Pinpoint the cell where the given text exists, returning its (x, y) midpoint coordinate. 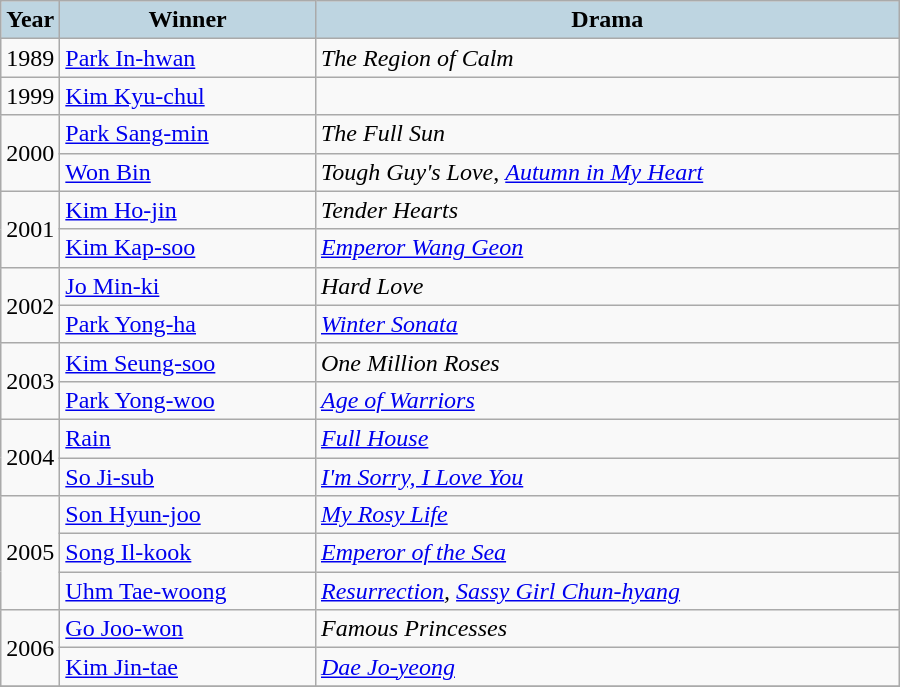
One Million Roses (607, 362)
Song Il-kook (188, 553)
Park Yong-ha (188, 324)
So Ji-sub (188, 477)
Kim Ho-jin (188, 210)
The Full Sun (607, 134)
2002 (30, 305)
Jo Min-ki (188, 286)
Son Hyun-joo (188, 515)
Won Bin (188, 172)
The Region of Calm (607, 58)
Park Sang-min (188, 134)
Famous Princesses (607, 629)
Full House (607, 438)
I'm Sorry, I Love You (607, 477)
Park Yong-woo (188, 400)
Emperor of the Sea (607, 553)
Tough Guy's Love, Autumn in My Heart (607, 172)
1989 (30, 58)
2000 (30, 153)
Kim Kyu-chul (188, 96)
Winter Sonata (607, 324)
Drama (607, 20)
Kim Kap-soo (188, 248)
Dae Jo-yeong (607, 667)
Kim Seung-soo (188, 362)
Go Joo-won (188, 629)
Resurrection, Sassy Girl Chun-hyang (607, 591)
1999 (30, 96)
2001 (30, 229)
2006 (30, 648)
Hard Love (607, 286)
Year (30, 20)
2003 (30, 381)
Tender Hearts (607, 210)
Uhm Tae-woong (188, 591)
Kim Jin-tae (188, 667)
2005 (30, 553)
Age of Warriors (607, 400)
Winner (188, 20)
Emperor Wang Geon (607, 248)
Rain (188, 438)
Park In-hwan (188, 58)
My Rosy Life (607, 515)
2004 (30, 457)
